Identify which cell holds the provided text, then report its [X, Y] central coordinate. 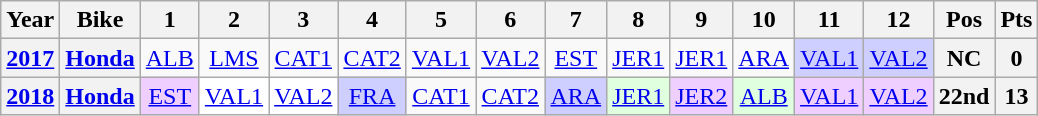
12 [898, 20]
Bike [100, 20]
10 [764, 20]
2018 [30, 96]
Pos [964, 20]
6 [510, 20]
2 [234, 20]
22nd [964, 96]
3 [304, 20]
NC [964, 58]
5 [440, 20]
Year [30, 20]
4 [372, 20]
1 [170, 20]
11 [830, 20]
LMS [234, 58]
8 [638, 20]
FRA [372, 96]
9 [702, 20]
0 [1016, 58]
Pts [1016, 20]
JER2 [702, 96]
13 [1016, 96]
2017 [30, 58]
7 [576, 20]
